For the text-containing cell, return its midpoint in (X, Y) coordinate format. 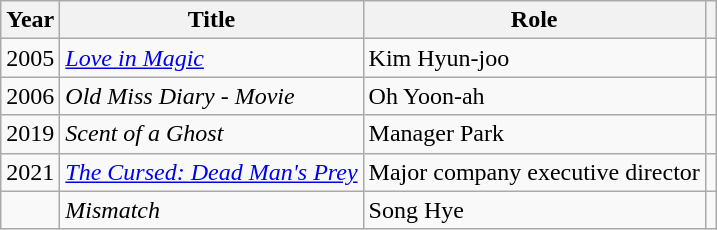
Old Miss Diary - Movie (212, 96)
Oh Yoon-ah (534, 96)
Mismatch (212, 210)
Title (212, 20)
The Cursed: Dead Man's Prey (212, 172)
2006 (30, 96)
Scent of a Ghost (212, 134)
Year (30, 20)
Kim Hyun-joo (534, 58)
2021 (30, 172)
Love in Magic (212, 58)
Role (534, 20)
Major company executive director (534, 172)
2005 (30, 58)
Song Hye (534, 210)
2019 (30, 134)
Manager Park (534, 134)
